For the text-containing cell, return its midpoint in (X, Y) coordinate format. 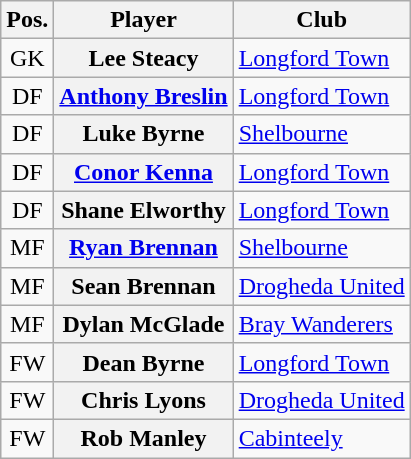
Player (144, 20)
Anthony Breslin (144, 96)
Cabinteely (322, 438)
Pos. (28, 20)
Shane Elworthy (144, 210)
Rob Manley (144, 438)
Ryan Brennan (144, 248)
Club (322, 20)
GK (28, 58)
Conor Kenna (144, 172)
Luke Byrne (144, 134)
Bray Wanderers (322, 324)
Lee Steacy (144, 58)
Dean Byrne (144, 362)
Chris Lyons (144, 400)
Sean Brennan (144, 286)
Dylan McGlade (144, 324)
